Search for the cell housing the specified text and yield its (X, Y) center coordinate. 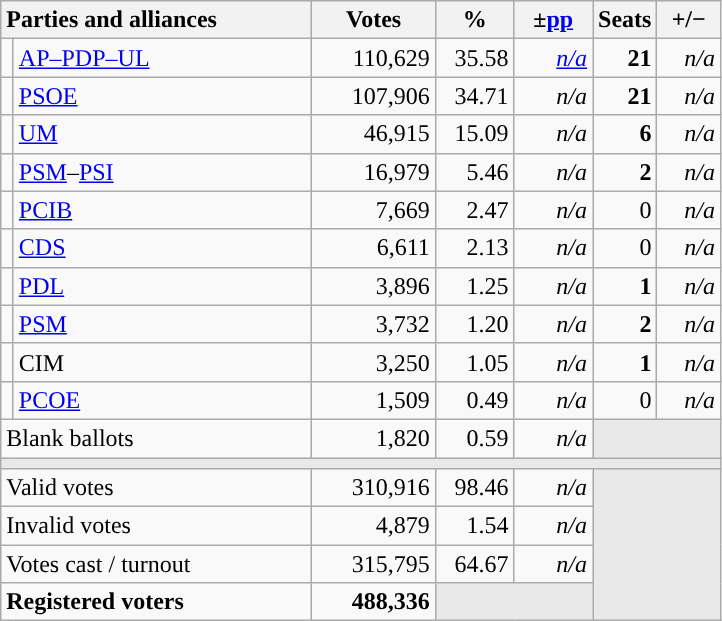
2.47 (474, 210)
PCOE (162, 400)
0.59 (474, 438)
3,250 (374, 362)
Parties and alliances (156, 20)
98.46 (474, 488)
1.05 (474, 362)
PDL (162, 286)
PSOE (162, 96)
5.46 (474, 172)
7,669 (374, 210)
2.13 (474, 248)
1.25 (474, 286)
15.09 (474, 134)
Votes (374, 20)
CIM (162, 362)
% (474, 20)
Invalid votes (156, 526)
16,979 (374, 172)
1,820 (374, 438)
Blank ballots (156, 438)
PSM–PSI (162, 172)
46,915 (374, 134)
35.58 (474, 58)
PCIB (162, 210)
CDS (162, 248)
AP–PDP–UL (162, 58)
110,629 (374, 58)
3,732 (374, 324)
1.54 (474, 526)
64.67 (474, 564)
Votes cast / turnout (156, 564)
1,509 (374, 400)
3,896 (374, 286)
4,879 (374, 526)
34.71 (474, 96)
107,906 (374, 96)
PSM (162, 324)
+/− (689, 20)
Valid votes (156, 488)
315,795 (374, 564)
6 (624, 134)
±pp (554, 20)
6,611 (374, 248)
Seats (624, 20)
0.49 (474, 400)
310,916 (374, 488)
1.20 (474, 324)
Registered voters (156, 602)
UM (162, 134)
488,336 (374, 602)
